Extract the (X, Y) coordinate from the center of the cell holding the provided text.  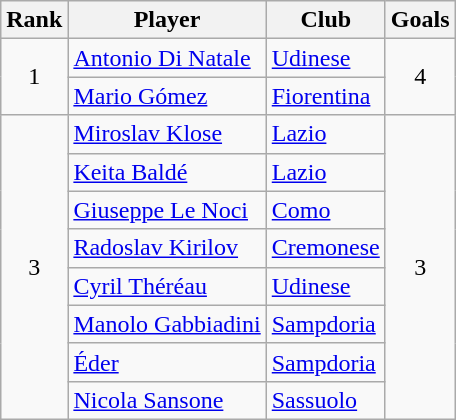
Mario Gómez (167, 96)
Player (167, 20)
Fiorentina (326, 96)
Keita Baldé (167, 172)
Cyril Théréau (167, 286)
Cremonese (326, 248)
Miroslav Klose (167, 134)
Rank (34, 20)
Manolo Gabbiadini (167, 324)
Club (326, 20)
4 (420, 77)
Giuseppe Le Noci (167, 210)
Antonio Di Natale (167, 58)
Radoslav Kirilov (167, 248)
Como (326, 210)
1 (34, 77)
Goals (420, 20)
Nicola Sansone (167, 400)
Éder (167, 362)
Sassuolo (326, 400)
